Scan for the cell matching the given text and deliver its [x, y] coordinate at center. 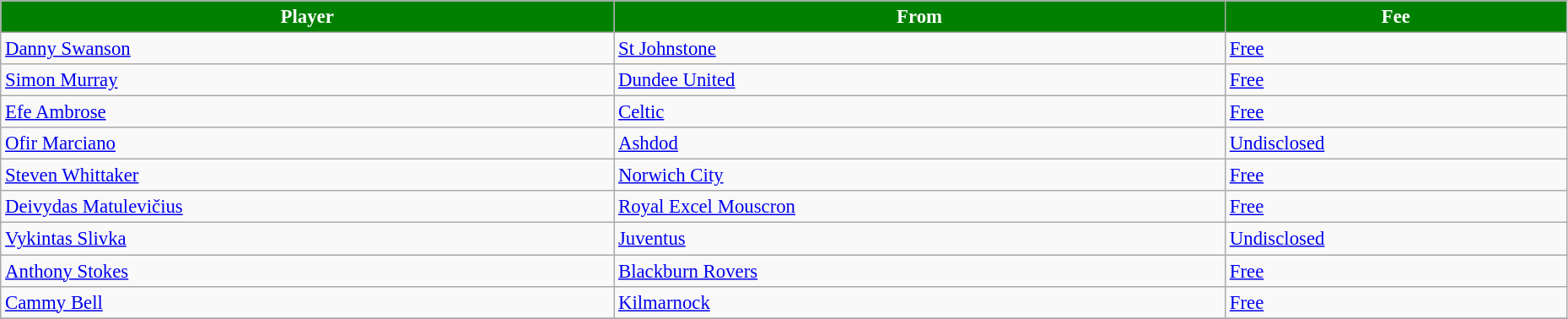
Player [307, 17]
Simon Murray [307, 80]
Royal Excel Mouscron [919, 207]
Norwich City [919, 176]
From [919, 17]
Vykintas Slivka [307, 239]
Steven Whittaker [307, 176]
Deivydas Matulevičius [307, 207]
Fee [1395, 17]
Celtic [919, 112]
Blackburn Rovers [919, 271]
Danny Swanson [307, 49]
Anthony Stokes [307, 271]
Juventus [919, 239]
Dundee United [919, 80]
Ofir Marciano [307, 143]
Cammy Bell [307, 302]
St Johnstone [919, 49]
Efe Ambrose [307, 112]
Ashdod [919, 143]
Kilmarnock [919, 302]
